Determine the (x, y) coordinate at the center of the cell enclosing the given text.  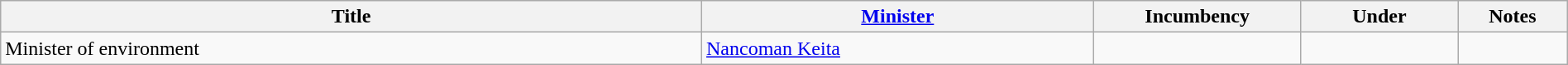
Incumbency (1198, 17)
Minister of environment (351, 48)
Under (1379, 17)
Nancoman Keita (898, 48)
Title (351, 17)
Notes (1513, 17)
Minister (898, 17)
